Determine the [x, y] coordinate at the center of the cell enclosing the given text.  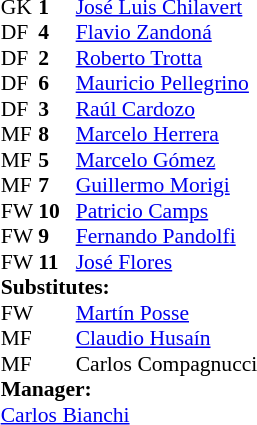
6 [57, 83]
8 [57, 135]
7 [57, 185]
5 [57, 160]
2 [57, 58]
3 [57, 109]
9 [57, 237]
11 [57, 262]
10 [57, 211]
4 [57, 33]
